Find where the given text appears and provide that cell's center as (X, Y) coordinate. 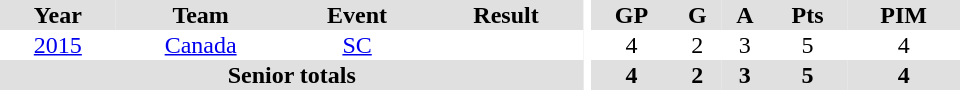
A (745, 15)
Senior totals (292, 75)
GP (631, 15)
Team (201, 15)
Pts (808, 15)
PIM (904, 15)
G (698, 15)
2015 (58, 45)
Result (506, 15)
Year (58, 15)
Event (358, 15)
Canada (201, 45)
SC (358, 45)
